Capture the cell that displays the provided text and extract its (x, y) central coordinate. 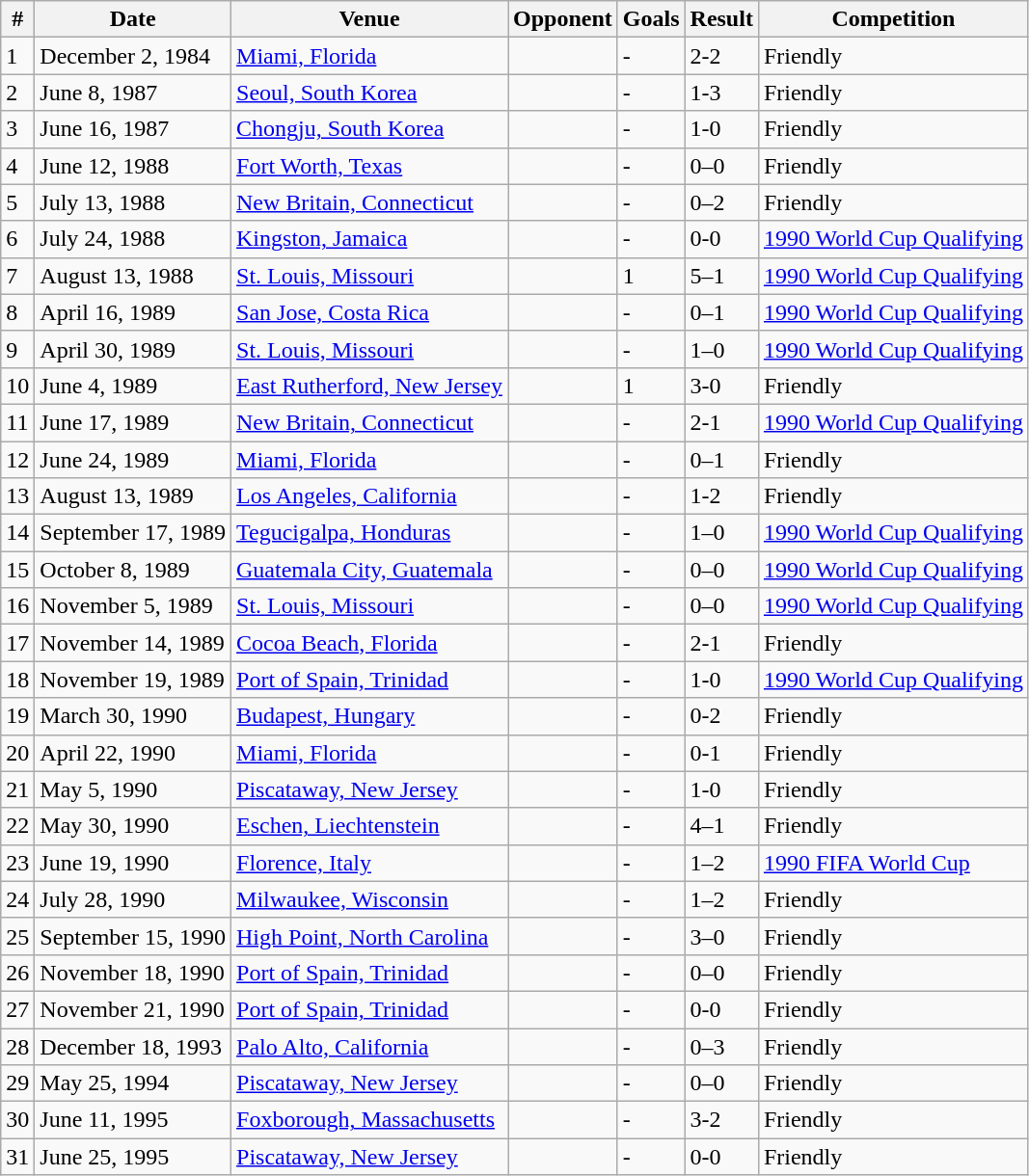
May 25, 1994 (133, 1083)
5–1 (721, 276)
10 (17, 386)
Los Angeles, California (370, 496)
2 (17, 93)
December 18, 1993 (133, 1046)
August 13, 1989 (133, 496)
July 28, 1990 (133, 899)
November 18, 1990 (133, 973)
9 (17, 349)
15 (17, 570)
April 30, 1989 (133, 349)
4–1 (721, 826)
3 (17, 129)
July 24, 1988 (133, 239)
Chongju, South Korea (370, 129)
1-2 (721, 496)
July 13, 1988 (133, 202)
August 13, 1988 (133, 276)
3-2 (721, 1120)
March 30, 1990 (133, 716)
High Point, North Carolina (370, 936)
3–0 (721, 936)
11 (17, 422)
13 (17, 496)
June 17, 1989 (133, 422)
30 (17, 1120)
September 17, 1989 (133, 533)
0–3 (721, 1046)
East Rutherford, New Jersey (370, 386)
Venue (370, 19)
June 16, 1987 (133, 129)
June 4, 1989 (133, 386)
1990 FIFA World Cup (893, 863)
19 (17, 716)
8 (17, 312)
November 14, 1989 (133, 643)
San Jose, Costa Rica (370, 312)
Fort Worth, Texas (370, 166)
22 (17, 826)
Cocoa Beach, Florida (370, 643)
1-3 (721, 93)
Competition (893, 19)
November 21, 1990 (133, 1009)
Goals (651, 19)
27 (17, 1009)
0–2 (721, 202)
April 22, 1990 (133, 753)
5 (17, 202)
12 (17, 460)
Eschen, Liechtenstein (370, 826)
16 (17, 606)
Seoul, South Korea (370, 93)
May 30, 1990 (133, 826)
Tegucigalpa, Honduras (370, 533)
25 (17, 936)
26 (17, 973)
September 15, 1990 (133, 936)
24 (17, 899)
18 (17, 680)
23 (17, 863)
4 (17, 166)
Kingston, Jamaica (370, 239)
Florence, Italy (370, 863)
Milwaukee, Wisconsin (370, 899)
6 (17, 239)
3-0 (721, 386)
14 (17, 533)
21 (17, 789)
November 5, 1989 (133, 606)
28 (17, 1046)
November 19, 1989 (133, 680)
# (17, 19)
June 24, 1989 (133, 460)
Palo Alto, California (370, 1046)
Guatemala City, Guatemala (370, 570)
20 (17, 753)
April 16, 1989 (133, 312)
Result (721, 19)
2-2 (721, 56)
0-1 (721, 753)
June 11, 1995 (133, 1120)
31 (17, 1157)
Date (133, 19)
Foxborough, Massachusetts (370, 1120)
7 (17, 276)
Opponent (562, 19)
May 5, 1990 (133, 789)
Budapest, Hungary (370, 716)
October 8, 1989 (133, 570)
0-2 (721, 716)
December 2, 1984 (133, 56)
17 (17, 643)
June 12, 1988 (133, 166)
June 19, 1990 (133, 863)
June 8, 1987 (133, 93)
June 25, 1995 (133, 1157)
29 (17, 1083)
